Provide the [x, y] coordinate of the cell's center where the given text is located.  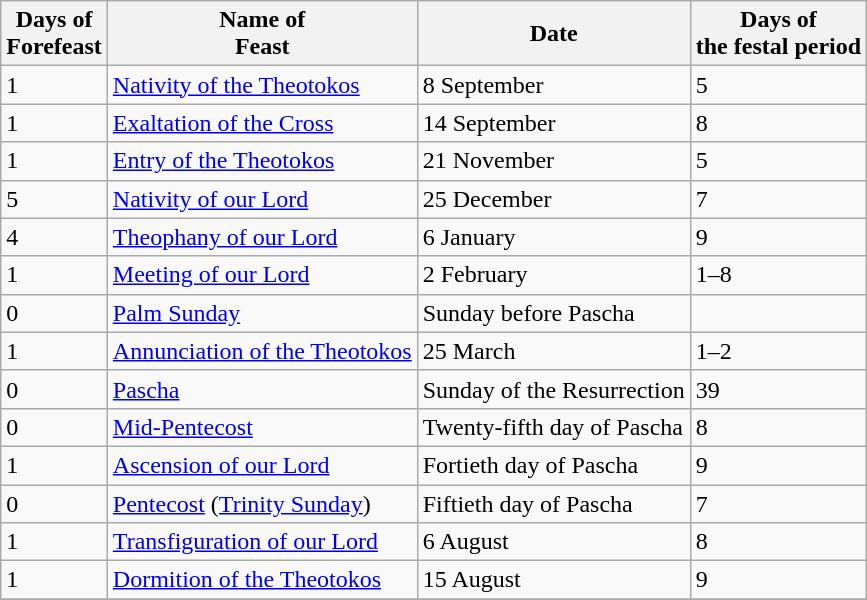
Annunciation of the Theotokos [262, 351]
15 August [554, 580]
2 February [554, 275]
Theophany of our Lord [262, 237]
Sunday of the Resurrection [554, 389]
Pascha [262, 389]
Dormition of the Theotokos [262, 580]
Name ofFeast [262, 34]
25 December [554, 199]
Days ofForefeast [54, 34]
Mid-Pentecost [262, 427]
14 September [554, 123]
1–2 [778, 351]
21 November [554, 161]
Twenty-fifth day of Pascha [554, 427]
8 September [554, 85]
6 August [554, 542]
4 [54, 237]
Entry of the Theotokos [262, 161]
Days ofthe festal period [778, 34]
Fortieth day of Pascha [554, 465]
Transfiguration of our Lord [262, 542]
Palm Sunday [262, 313]
1–8 [778, 275]
Nativity of our Lord [262, 199]
25 March [554, 351]
Date [554, 34]
Fiftieth day of Pascha [554, 503]
Ascension of our Lord [262, 465]
Sunday before Pascha [554, 313]
Exaltation of the Cross [262, 123]
39 [778, 389]
6 January [554, 237]
Nativity of the Theotokos [262, 85]
Meeting of our Lord [262, 275]
Pentecost (Trinity Sunday) [262, 503]
